For the text-containing cell, return its midpoint in (X, Y) coordinate format. 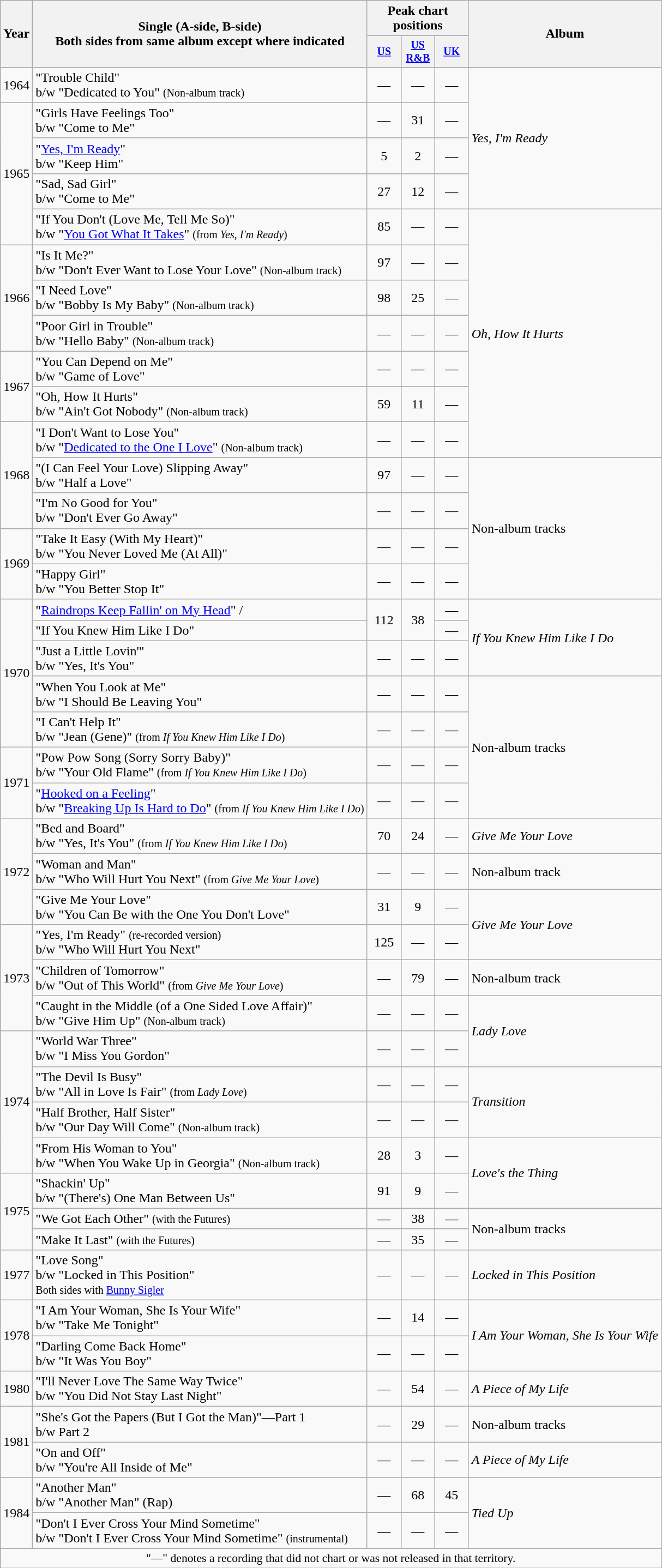
"You Can Depend on Me"b/w "Game of Love" (200, 369)
"—" denotes a recording that did not chart or was not released in that territory. (331, 1558)
1973 (16, 978)
54 (418, 1389)
"The Devil Is Busy"b/w "All in Love Is Fair" (from Lady Love) (200, 1084)
Oh, How It Hurts (565, 334)
"I Am Your Woman, She Is Your Wife"b/w "Take Me Tonight" (200, 1318)
"Poor Girl in Trouble"b/w "Hello Baby" (Non-album track) (200, 334)
27 (384, 191)
"Take It Easy (With My Heart)"b/w "You Never Loved Me (At All)" (200, 546)
"Just a Little Lovin'"b/w "Yes, It's You" (200, 659)
"I'll Never Love The Same Way Twice"b/w "You Did Not Stay Last Night" (200, 1389)
"From His Woman to You"b/w "When You Wake Up in Georgia" (Non-album track) (200, 1155)
Transition (565, 1102)
If You Knew Him Like I Do (565, 638)
"World War Three"b/w "I Miss You Gordon" (200, 1049)
1966 (16, 298)
3 (418, 1155)
85 (384, 227)
79 (418, 978)
Yes, I'm Ready (565, 138)
5 (384, 156)
US (384, 51)
"Is It Me?"b/w "Don't Ever Want to Lose Your Love" (Non-album track) (200, 263)
11 (418, 405)
"When You Look at Me"b/w "I Should Be Leaving You" (200, 693)
1969 (16, 564)
"She's Got the Papers (But I Got the Man)"—Part 1b/w Part 2 (200, 1424)
68 (418, 1495)
"Half Brother, Half Sister"b/w "Our Day Will Come" (Non-album track) (200, 1120)
"(I Can Feel Your Love) Slipping Away"b/w "Half a Love" (200, 475)
"Give Me Your Love"b/w "You Can Be with the One You Don't Love" (200, 907)
125 (384, 942)
70 (384, 836)
"If You Don't (Love Me, Tell Me So)"b/w "You Got What It Takes" (from Yes, I'm Ready) (200, 227)
"Caught in the Middle (of a One Sided Love Affair)"b/w "Give Him Up" (Non-album track) (200, 1013)
1968 (16, 475)
"Love Song"b/w "Locked in This Position"Both sides with Bunny Sigler (200, 1275)
1981 (16, 1442)
1984 (16, 1513)
"I'm No Good for You"b/w "Don't Ever Go Away" (200, 510)
24 (418, 836)
Tied Up (565, 1513)
"We Got Each Other" (with the Futures) (200, 1219)
1964 (16, 85)
I Am Your Woman, She Is Your Wife (565, 1336)
Year (16, 34)
1972 (16, 871)
USR&B (418, 51)
"Hooked on a Feeling"b/w "Breaking Up Is Hard to Do" (from If You Knew Him Like I Do) (200, 800)
1967 (16, 387)
1965 (16, 173)
45 (452, 1495)
Peak chart positions (418, 19)
"I Need Love"b/w "Bobby Is My Baby" (Non-album track) (200, 298)
"Raindrops Keep Fallin' on My Head" / (200, 610)
1980 (16, 1389)
"Make It Last" (with the Futures) (200, 1239)
112 (384, 620)
"Pow Pow Song (Sorry Sorry Baby)"b/w "Your Old Flame" (from If You Knew Him Like I Do) (200, 765)
UK (452, 51)
91 (384, 1191)
"Yes, I'm Ready" (re-recorded version)b/w "Who Will Hurt You Next" (200, 942)
"Woman and Man"b/w "Who Will Hurt You Next" (from Give Me Your Love) (200, 871)
"Trouble Child"b/w "Dedicated to You" (Non-album track) (200, 85)
"Children of Tomorrow"b/w "Out of This World" (from Give Me Your Love) (200, 978)
"Bed and Board"b/w "Yes, It's You" (from If You Knew Him Like I Do) (200, 836)
25 (418, 298)
Locked in This Position (565, 1275)
"Sad, Sad Girl"b/w "Come to Me" (200, 191)
"Another Man" b/w "Another Man" (Rap) (200, 1495)
"Yes, I'm Ready"b/w "Keep Him" (200, 156)
29 (418, 1424)
"I Don't Want to Lose You"b/w "Dedicated to the One I Love" (Non-album track) (200, 439)
"I Can't Help It"b/w "Jean (Gene)" (from If You Knew Him Like I Do) (200, 729)
"Happy Girl"b/w "You Better Stop It" (200, 581)
1977 (16, 1275)
1970 (16, 673)
98 (384, 298)
Single (A-side, B-side)Both sides from same album except where indicated (200, 34)
2 (418, 156)
"Girls Have Feelings Too"b/w "Come to Me" (200, 120)
Lady Love (565, 1031)
"On and Off"b/w "You're All Inside of Me" (200, 1460)
1974 (16, 1102)
"Don't I Ever Cross Your Mind Sometime" b/w "Don't I Ever Cross Your Mind Sometime" (instrumental) (200, 1531)
12 (418, 191)
Love's the Thing (565, 1173)
"Darling Come Back Home"b/w "It Was You Boy" (200, 1353)
1975 (16, 1211)
14 (418, 1318)
"Shackin' Up"b/w "(There's) One Man Between Us" (200, 1191)
1978 (16, 1336)
59 (384, 405)
28 (384, 1155)
Album (565, 34)
1971 (16, 783)
"If You Knew Him Like I Do" (200, 630)
35 (418, 1239)
"Oh, How It Hurts"b/w "Ain't Got Nobody" (Non-album track) (200, 405)
